Locate the cell with the specified text and output its [X, Y] center coordinate. 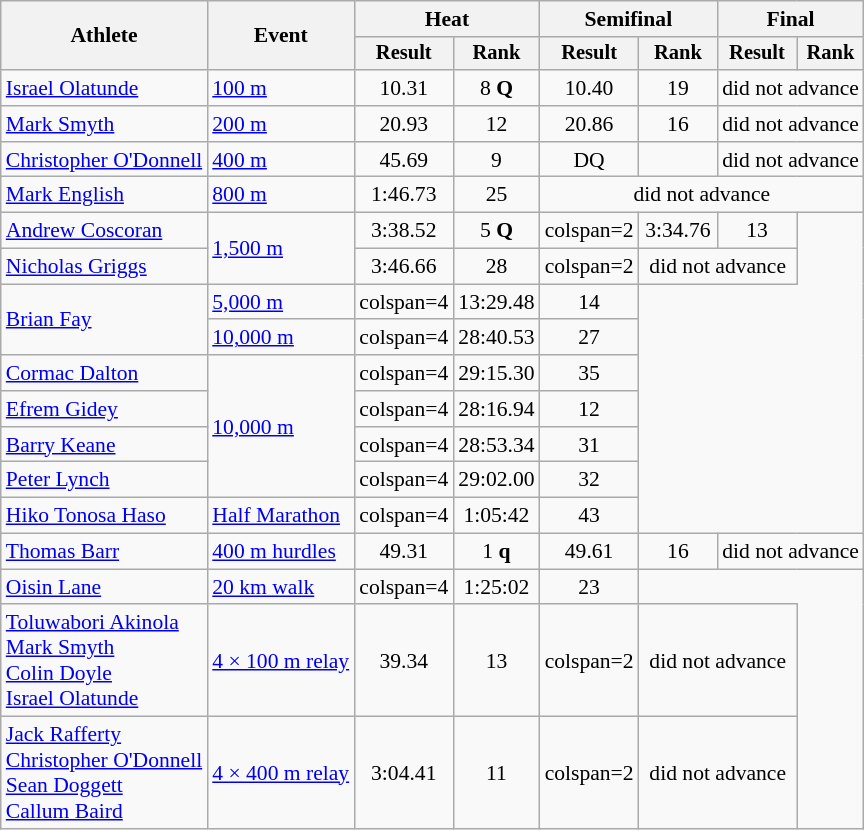
Heat [446, 19]
Barry Keane [104, 445]
23 [590, 587]
20 km walk [280, 587]
Cormac Dalton [104, 373]
1 q [496, 552]
Efrem Gidey [104, 409]
800 m [280, 195]
39.34 [404, 661]
29:15.30 [496, 373]
Andrew Coscoran [104, 231]
9 [496, 160]
Brian Fay [104, 320]
Toluwabori Akinola Mark Smyth Colin Doyle Israel Olatunde [104, 661]
Thomas Barr [104, 552]
Jack RaffertyChristopher O'DonnellSean DoggettCallum Baird [104, 773]
27 [590, 338]
20.86 [590, 124]
3:46.66 [404, 267]
5,000 m [280, 302]
28:16.94 [496, 409]
400 m hurdles [280, 552]
Mark English [104, 195]
28:40.53 [496, 338]
Israel Olatunde [104, 88]
20.93 [404, 124]
Nicholas Griggs [104, 267]
Hiko Tonosa Haso [104, 516]
Half Marathon [280, 516]
1:25:02 [496, 587]
Final [790, 19]
14 [590, 302]
49.61 [590, 552]
43 [590, 516]
13:29.48 [496, 302]
100 m [280, 88]
1:46.73 [404, 195]
1:05:42 [496, 516]
32 [590, 480]
3:04.41 [404, 773]
45.69 [404, 160]
3:38.52 [404, 231]
49.31 [404, 552]
400 m [280, 160]
8 Q [496, 88]
19 [678, 88]
10.40 [590, 88]
Event [280, 36]
31 [590, 445]
3:34.76 [678, 231]
Semifinal [629, 19]
5 Q [496, 231]
4 × 400 m relay [280, 773]
DQ [590, 160]
1,500 m [280, 248]
Peter Lynch [104, 480]
Oisin Lane [104, 587]
28 [496, 267]
Mark Smyth [104, 124]
4 × 100 m relay [280, 661]
11 [496, 773]
Athlete [104, 36]
28:53.34 [496, 445]
25 [496, 195]
35 [590, 373]
10.31 [404, 88]
29:02.00 [496, 480]
Christopher O'Donnell [104, 160]
200 m [280, 124]
